Search for the cell housing the specified text and yield its (X, Y) center coordinate. 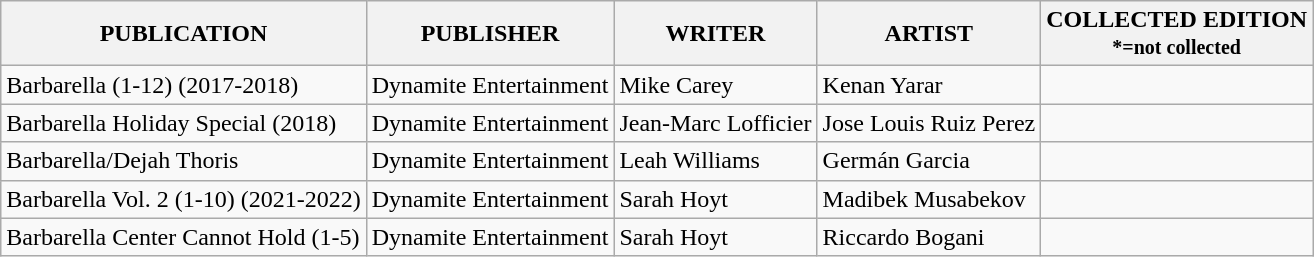
Leah Williams (716, 161)
Mike Carey (716, 85)
Kenan Yarar (929, 85)
Madibek Musabekov (929, 199)
Riccardo Bogani (929, 237)
COLLECTED EDITION*=not collected (1177, 34)
Jose Louis Ruiz Perez (929, 123)
ARTIST (929, 34)
WRITER (716, 34)
Jean-Marc Lofficier (716, 123)
PUBLICATION (184, 34)
Barbarella Center Cannot Hold (1-5) (184, 237)
Germán Garcia (929, 161)
Barbarella Holiday Special (2018) (184, 123)
Barbarella (1-12) (2017-2018) (184, 85)
Barbarella/Dejah Thoris (184, 161)
Barbarella Vol. 2 (1-10) (2021-2022) (184, 199)
PUBLISHER (490, 34)
